Pinpoint the cell where the given text exists, returning its (X, Y) midpoint coordinate. 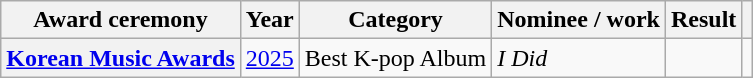
Korean Music Awards (121, 58)
Best K-pop Album (395, 58)
Category (395, 20)
Result (703, 20)
Year (270, 20)
Nominee / work (579, 20)
I Did (579, 58)
2025 (270, 58)
Award ceremony (121, 20)
